Determine the (x, y) coordinate at the center of the cell enclosing the given text.  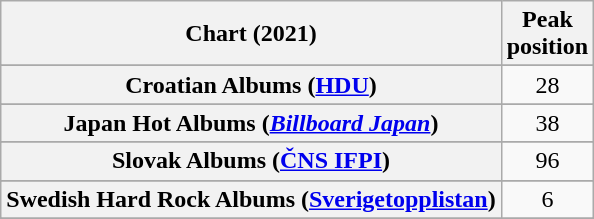
Japan Hot Albums (Billboard Japan) (251, 123)
28 (547, 85)
38 (547, 123)
Chart (2021) (251, 34)
Croatian Albums (HDU) (251, 85)
96 (547, 161)
Swedish Hard Rock Albums (Sverigetopplistan) (251, 199)
6 (547, 199)
Slovak Albums (ČNS IFPI) (251, 161)
Peakposition (547, 34)
